Detect which cell encompasses the target text, then output its [X, Y] center coordinate. 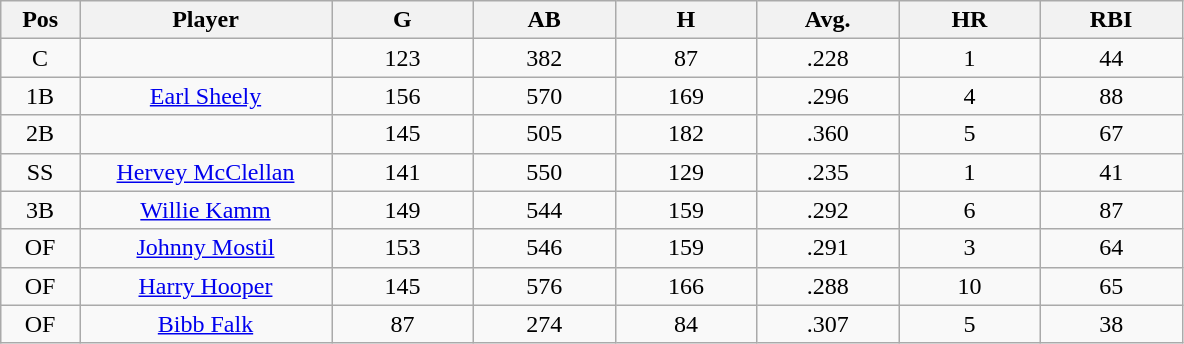
546 [544, 248]
.288 [828, 286]
67 [1111, 134]
.291 [828, 248]
G [403, 20]
Pos [40, 20]
.360 [828, 134]
Earl Sheely [206, 96]
Johnny Mostil [206, 248]
HR [969, 20]
6 [969, 210]
.228 [828, 58]
AB [544, 20]
C [40, 58]
44 [1111, 58]
123 [403, 58]
64 [1111, 248]
.235 [828, 172]
1B [40, 96]
RBI [1111, 20]
65 [1111, 286]
Hervey McClellan [206, 172]
2B [40, 134]
544 [544, 210]
141 [403, 172]
149 [403, 210]
38 [1111, 324]
3B [40, 210]
41 [1111, 172]
Player [206, 20]
4 [969, 96]
.296 [828, 96]
H [686, 20]
Harry Hooper [206, 286]
129 [686, 172]
Bibb Falk [206, 324]
.292 [828, 210]
88 [1111, 96]
274 [544, 324]
84 [686, 324]
Willie Kamm [206, 210]
166 [686, 286]
576 [544, 286]
10 [969, 286]
382 [544, 58]
169 [686, 96]
182 [686, 134]
SS [40, 172]
Avg. [828, 20]
156 [403, 96]
3 [969, 248]
.307 [828, 324]
505 [544, 134]
550 [544, 172]
570 [544, 96]
153 [403, 248]
